Find where the given text appears and provide that cell's center as (X, Y) coordinate. 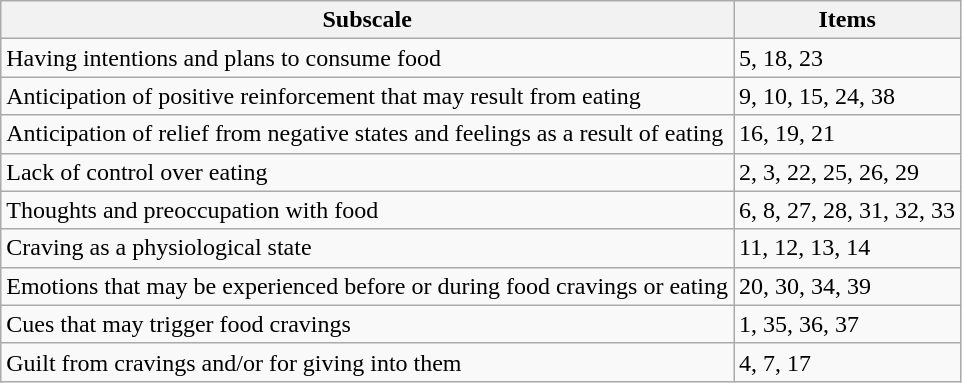
Craving as a physiological state (368, 248)
Guilt from cravings and/or for giving into them (368, 362)
Subscale (368, 20)
Lack of control over eating (368, 172)
Thoughts and preoccupation with food (368, 210)
Anticipation of relief from negative states and feelings as a result of eating (368, 134)
9, 10, 15, 24, 38 (848, 96)
16, 19, 21 (848, 134)
Having intentions and plans to consume food (368, 58)
Emotions that may be experienced before or during food cravings or eating (368, 286)
20, 30, 34, 39 (848, 286)
6, 8, 27, 28, 31, 32, 33 (848, 210)
1, 35, 36, 37 (848, 324)
Cues that may trigger food cravings (368, 324)
Items (848, 20)
5, 18, 23 (848, 58)
4, 7, 17 (848, 362)
11, 12, 13, 14 (848, 248)
2, 3, 22, 25, 26, 29 (848, 172)
Anticipation of positive reinforcement that may result from eating (368, 96)
